Scan for the cell matching the given text and deliver its (X, Y) coordinate at center. 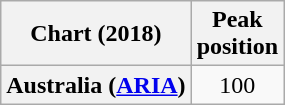
Australia (ARIA) (96, 85)
Chart (2018) (96, 34)
Peakposition (237, 34)
100 (237, 85)
